Scan for the cell matching the given text and deliver its [x, y] coordinate at center. 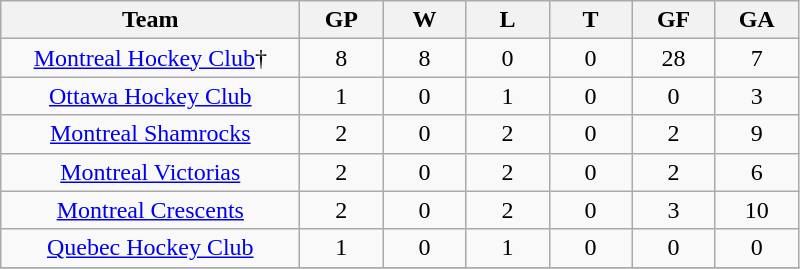
Montreal Hockey Club† [150, 58]
GP [342, 20]
Ottawa Hockey Club [150, 96]
L [508, 20]
Montreal Shamrocks [150, 134]
GF [674, 20]
7 [756, 58]
6 [756, 172]
Quebec Hockey Club [150, 248]
GA [756, 20]
Montreal Crescents [150, 210]
W [424, 20]
T [590, 20]
Team [150, 20]
9 [756, 134]
28 [674, 58]
Montreal Victorias [150, 172]
10 [756, 210]
